From the cell containing the given text, extract its center point as [x, y] coordinate. 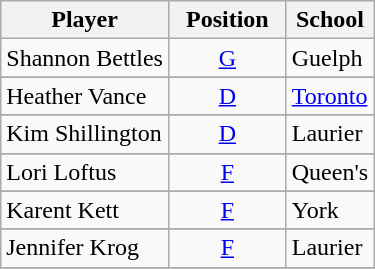
Queen's [330, 172]
Lori Loftus [85, 172]
School [330, 20]
York [330, 210]
Position [227, 20]
Karent Kett [85, 210]
Toronto [330, 96]
Shannon Bettles [85, 58]
Kim Shillington [85, 134]
Heather Vance [85, 96]
Guelph [330, 58]
Player [85, 20]
G [227, 58]
Jennifer Krog [85, 248]
